Extract the (X, Y) coordinate from the center of the cell holding the provided text.  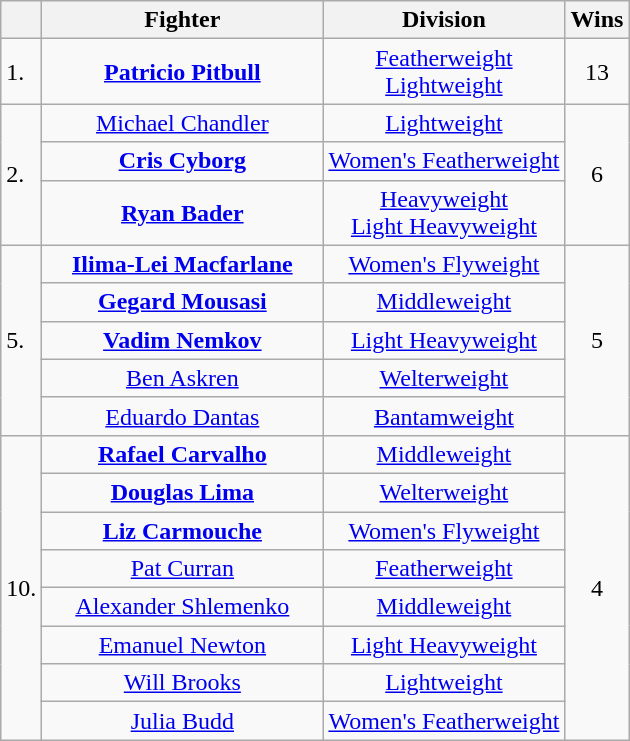
Julia Budd (182, 721)
Wins (597, 20)
Ben Askren (182, 378)
Gegard Mousasi (182, 302)
Liz Carmouche (182, 531)
FeatherweightLightweight (444, 72)
6 (597, 174)
Cris Cyborg (182, 161)
4 (597, 587)
1. (22, 72)
Ryan Bader (182, 212)
13 (597, 72)
Michael Chandler (182, 123)
Patricio Pitbull (182, 72)
5 (597, 340)
Division (444, 20)
Featherweight (444, 569)
Pat Curran (182, 569)
Will Brooks (182, 683)
10. (22, 587)
5. (22, 340)
Douglas Lima (182, 492)
Fighter (182, 20)
Bantamweight (444, 416)
Ilima-Lei Macfarlane (182, 264)
Emanuel Newton (182, 645)
Vadim Nemkov (182, 340)
Alexander Shlemenko (182, 607)
HeavyweightLight Heavyweight (444, 212)
Rafael Carvalho (182, 454)
Eduardo Dantas (182, 416)
2. (22, 174)
